Extract the [x, y] coordinate from the center of the cell holding the provided text.  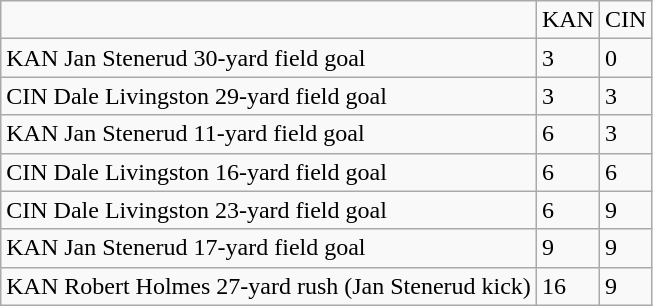
KAN [568, 20]
0 [625, 58]
CIN Dale Livingston 23-yard field goal [269, 210]
16 [568, 286]
KAN Jan Stenerud 30-yard field goal [269, 58]
CIN [625, 20]
KAN Robert Holmes 27-yard rush (Jan Stenerud kick) [269, 286]
KAN Jan Stenerud 17-yard field goal [269, 248]
CIN Dale Livingston 16-yard field goal [269, 172]
CIN Dale Livingston 29-yard field goal [269, 96]
KAN Jan Stenerud 11-yard field goal [269, 134]
